For the text-containing cell, return its midpoint in (x, y) coordinate format. 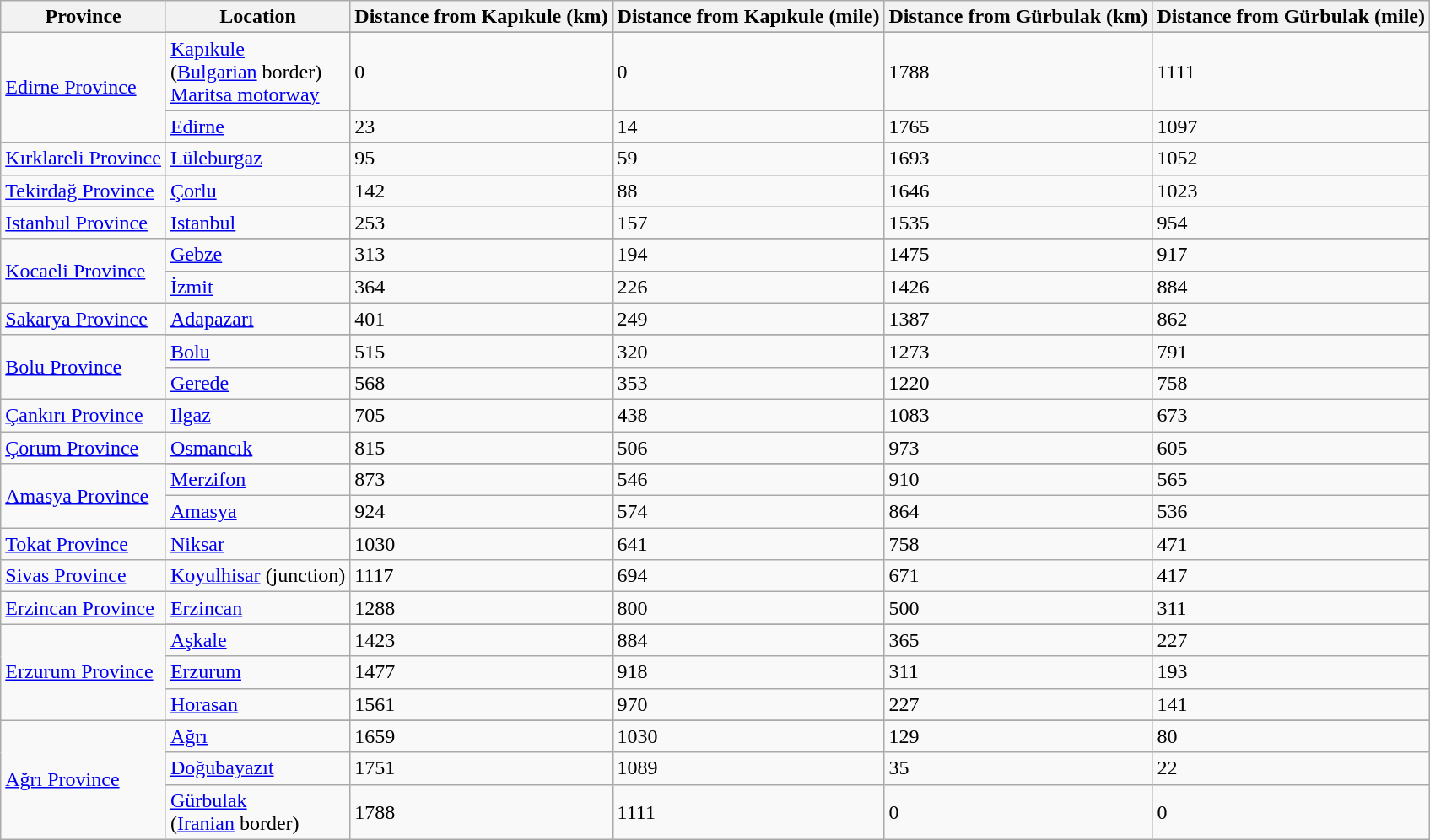
Osmancık (257, 448)
973 (1018, 448)
Ağrı (257, 736)
1117 (481, 576)
Tekirdağ Province (84, 191)
Edirne Province (84, 88)
438 (748, 415)
80 (1291, 736)
Koyulhisar (junction) (257, 576)
Aşkale (257, 640)
568 (481, 383)
Amasya (257, 512)
Çorlu (257, 191)
1052 (1291, 159)
Gebze (257, 255)
Ağrı Province (84, 779)
Çorum Province (84, 448)
1561 (481, 704)
565 (1291, 480)
Doğubayazıt (257, 768)
1477 (481, 672)
1273 (1018, 351)
Istanbul Province (84, 223)
Distance from Gürbulak (km) (1018, 17)
1089 (748, 768)
954 (1291, 223)
1387 (1018, 319)
Niksar (257, 544)
862 (1291, 319)
320 (748, 351)
95 (481, 159)
Istanbul (257, 223)
Sivas Province (84, 576)
59 (748, 159)
Edirne (257, 127)
Gerede (257, 383)
Sakarya Province (84, 319)
917 (1291, 255)
Amasya Province (84, 496)
Distance from Kapıkule (mile) (748, 17)
515 (481, 351)
1097 (1291, 127)
Province (84, 17)
Location (257, 17)
Erzurum Province (84, 672)
705 (481, 415)
157 (748, 223)
23 (481, 127)
253 (481, 223)
605 (1291, 448)
365 (1018, 640)
1083 (1018, 415)
364 (481, 287)
88 (748, 191)
Çankırı Province (84, 415)
194 (748, 255)
1423 (481, 640)
791 (1291, 351)
35 (1018, 768)
815 (481, 448)
Adapazarı (257, 319)
313 (481, 255)
Ilgaz (257, 415)
1023 (1291, 191)
506 (748, 448)
500 (1018, 608)
193 (1291, 672)
14 (748, 127)
546 (748, 480)
417 (1291, 576)
1659 (481, 736)
1475 (1018, 255)
İzmit (257, 287)
Kapıkule (Bulgarian border) Maritsa motorway (257, 72)
673 (1291, 415)
536 (1291, 512)
Merzifon (257, 480)
910 (1018, 480)
Erzincan Province (84, 608)
Erzurum (257, 672)
924 (481, 512)
129 (1018, 736)
249 (748, 319)
1646 (1018, 191)
226 (748, 287)
1220 (1018, 383)
1288 (481, 608)
873 (481, 480)
918 (748, 672)
671 (1018, 576)
353 (748, 383)
22 (1291, 768)
1751 (481, 768)
1693 (1018, 159)
Distance from Kapıkule (km) (481, 17)
Lüleburgaz (257, 159)
Horasan (257, 704)
Kırklareli Province (84, 159)
Erzincan (257, 608)
641 (748, 544)
1765 (1018, 127)
1426 (1018, 287)
970 (748, 704)
694 (748, 576)
Tokat Province (84, 544)
864 (1018, 512)
Gürbulak (Iranian border) (257, 811)
141 (1291, 704)
142 (481, 191)
471 (1291, 544)
800 (748, 608)
Bolu (257, 351)
1535 (1018, 223)
Kocaeli Province (84, 271)
401 (481, 319)
Bolu Province (84, 367)
Distance from Gürbulak (mile) (1291, 17)
574 (748, 512)
